Locate the cell with the specified text and output its [x, y] center coordinate. 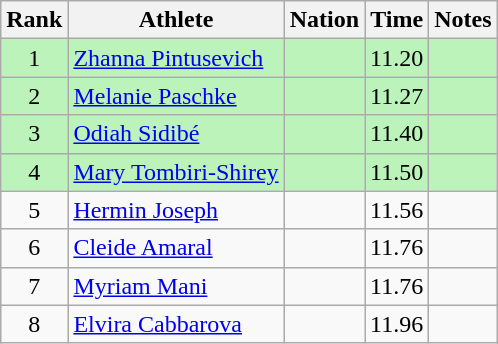
2 [34, 96]
11.40 [397, 134]
3 [34, 134]
Mary Tombiri-Shirey [176, 172]
11.56 [397, 210]
1 [34, 58]
Odiah Sidibé [176, 134]
8 [34, 324]
Melanie Paschke [176, 96]
11.96 [397, 324]
Elvira Cabbarova [176, 324]
Rank [34, 20]
7 [34, 286]
Notes [463, 20]
Zhanna Pintusevich [176, 58]
11.20 [397, 58]
11.50 [397, 172]
Athlete [176, 20]
Myriam Mani [176, 286]
Nation [324, 20]
Cleide Amaral [176, 248]
Time [397, 20]
Hermin Joseph [176, 210]
4 [34, 172]
6 [34, 248]
5 [34, 210]
11.27 [397, 96]
